From the cell containing the given text, extract its center point as [X, Y] coordinate. 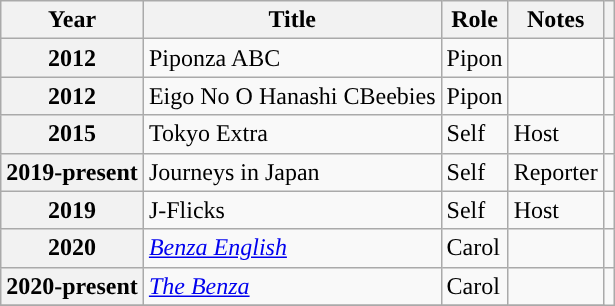
Journeys in Japan [292, 172]
Tokyo Extra [292, 134]
J-Flicks [292, 210]
2020 [72, 248]
2020-present [72, 286]
Notes [556, 20]
Piponza ABC [292, 58]
Reporter [556, 172]
Year [72, 20]
Role [474, 20]
The Benza [292, 286]
Eigo No O Hanashi CBeebies [292, 96]
2015 [72, 134]
2019 [72, 210]
Benza English [292, 248]
Title [292, 20]
2019-present [72, 172]
